Pinpoint the cell where the given text exists, returning its (x, y) midpoint coordinate. 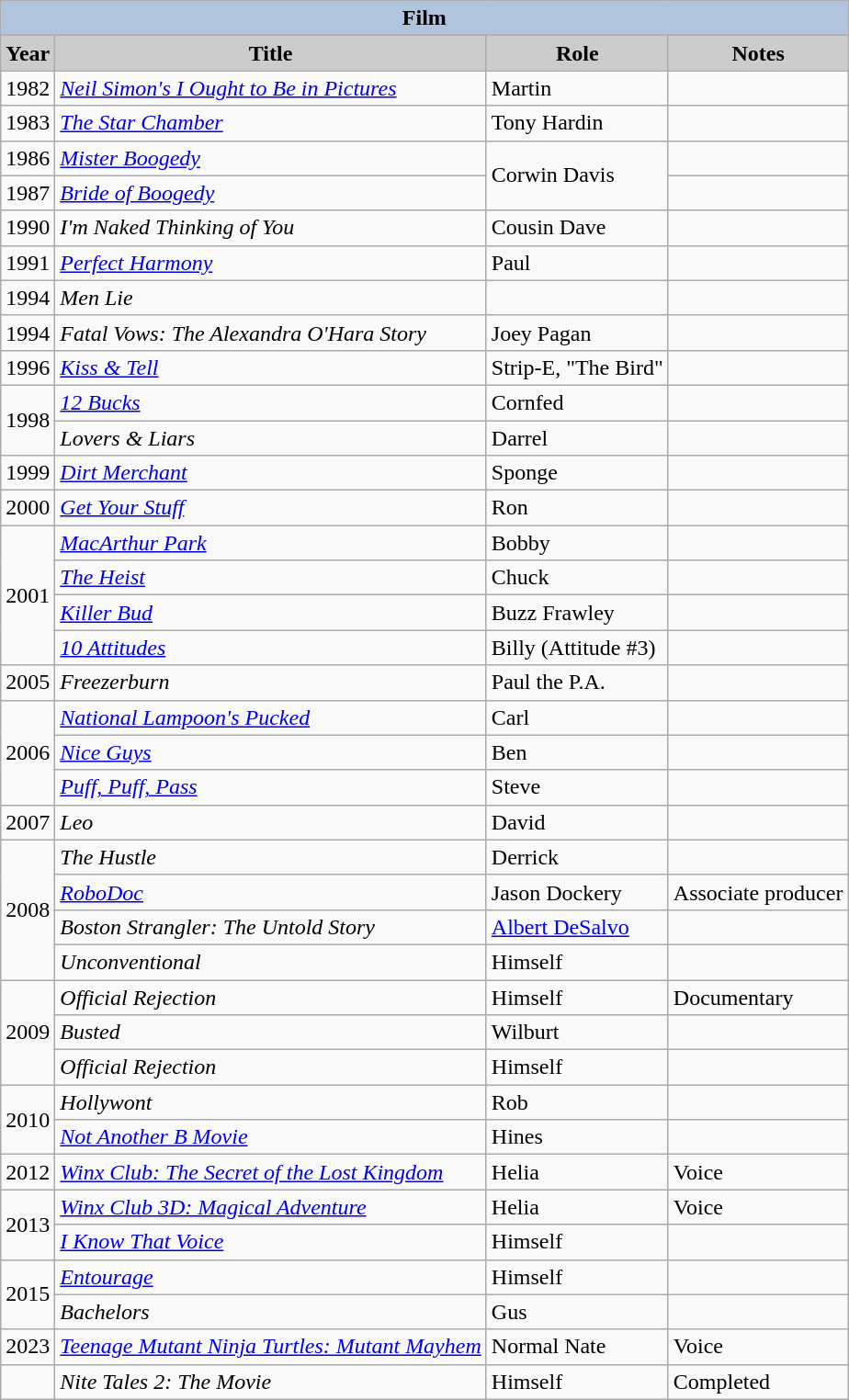
Puff, Puff, Pass (270, 787)
Normal Nate (577, 1347)
Ben (577, 752)
Kiss & Tell (270, 367)
Men Lie (270, 298)
1987 (28, 193)
Martin (577, 88)
Bobby (577, 543)
Perfect Harmony (270, 263)
2008 (28, 909)
Documentary (758, 997)
1996 (28, 367)
Albert DeSalvo (577, 927)
Leo (270, 822)
Year (28, 53)
1983 (28, 123)
Hines (577, 1137)
Freezerburn (270, 683)
2013 (28, 1225)
MacArthur Park (270, 543)
Nite Tales 2: The Movie (270, 1382)
Busted (270, 1033)
Strip-E, "The Bird" (577, 367)
Get Your Stuff (270, 508)
The Star Chamber (270, 123)
Fatal Vows: The Alexandra O'Hara Story (270, 333)
Neil Simon's I Ought to Be in Pictures (270, 88)
Cornfed (577, 402)
2006 (28, 752)
The Heist (270, 578)
Sponge (577, 473)
Winx Club: The Secret of the Lost Kingdom (270, 1172)
Rob (577, 1102)
Corwin Davis (577, 175)
Entourage (270, 1277)
Steve (577, 787)
2012 (28, 1172)
Ron (577, 508)
I Know That Voice (270, 1242)
Unconventional (270, 962)
Billy (Attitude #3) (577, 648)
Mister Boogedy (270, 158)
Role (577, 53)
Film (424, 18)
Paul (577, 263)
2023 (28, 1347)
David (577, 822)
Darrel (577, 438)
Winx Club 3D: Magical Adventure (270, 1207)
2000 (28, 508)
Notes (758, 53)
Teenage Mutant Ninja Turtles: Mutant Mayhem (270, 1347)
2009 (28, 1032)
Buzz Frawley (577, 613)
Gus (577, 1312)
Completed (758, 1382)
2007 (28, 822)
Derrick (577, 857)
Killer Bud (270, 613)
Dirt Merchant (270, 473)
Lovers & Liars (270, 438)
Title (270, 53)
RoboDoc (270, 892)
12 Bucks (270, 402)
Hollywont (270, 1102)
2010 (28, 1120)
Chuck (577, 578)
Tony Hardin (577, 123)
1999 (28, 473)
Wilburt (577, 1033)
Carl (577, 717)
1982 (28, 88)
1986 (28, 158)
1990 (28, 228)
Not Another B Movie (270, 1137)
10 Attitudes (270, 648)
Joey Pagan (577, 333)
Associate producer (758, 892)
1991 (28, 263)
Paul the P.A. (577, 683)
Nice Guys (270, 752)
Bride of Boogedy (270, 193)
1998 (28, 420)
Jason Dockery (577, 892)
Bachelors (270, 1312)
Cousin Dave (577, 228)
Boston Strangler: The Untold Story (270, 927)
The Hustle (270, 857)
National Lampoon's Pucked (270, 717)
2015 (28, 1294)
2005 (28, 683)
I'm Naked Thinking of You (270, 228)
2001 (28, 595)
